Output the [X, Y] coordinate of the center of the cell containing the given text.  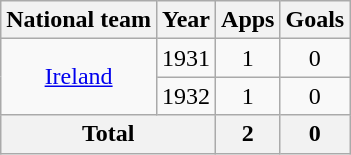
2 [248, 134]
Total [108, 134]
Apps [248, 20]
Ireland [79, 77]
National team [79, 20]
Year [186, 20]
Goals [315, 20]
1931 [186, 58]
1932 [186, 96]
